Search for the cell housing the specified text and yield its [x, y] center coordinate. 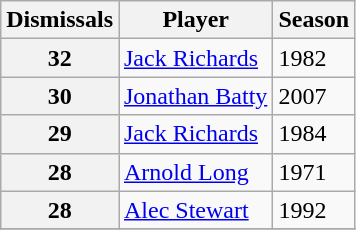
Dismissals [60, 20]
30 [60, 96]
29 [60, 134]
1971 [314, 172]
2007 [314, 96]
Arnold Long [195, 172]
Season [314, 20]
32 [60, 58]
1982 [314, 58]
Player [195, 20]
Jonathan Batty [195, 96]
Alec Stewart [195, 210]
1992 [314, 210]
1984 [314, 134]
